Return the [x, y] coordinate for the center point of the cell that contains the specified text.  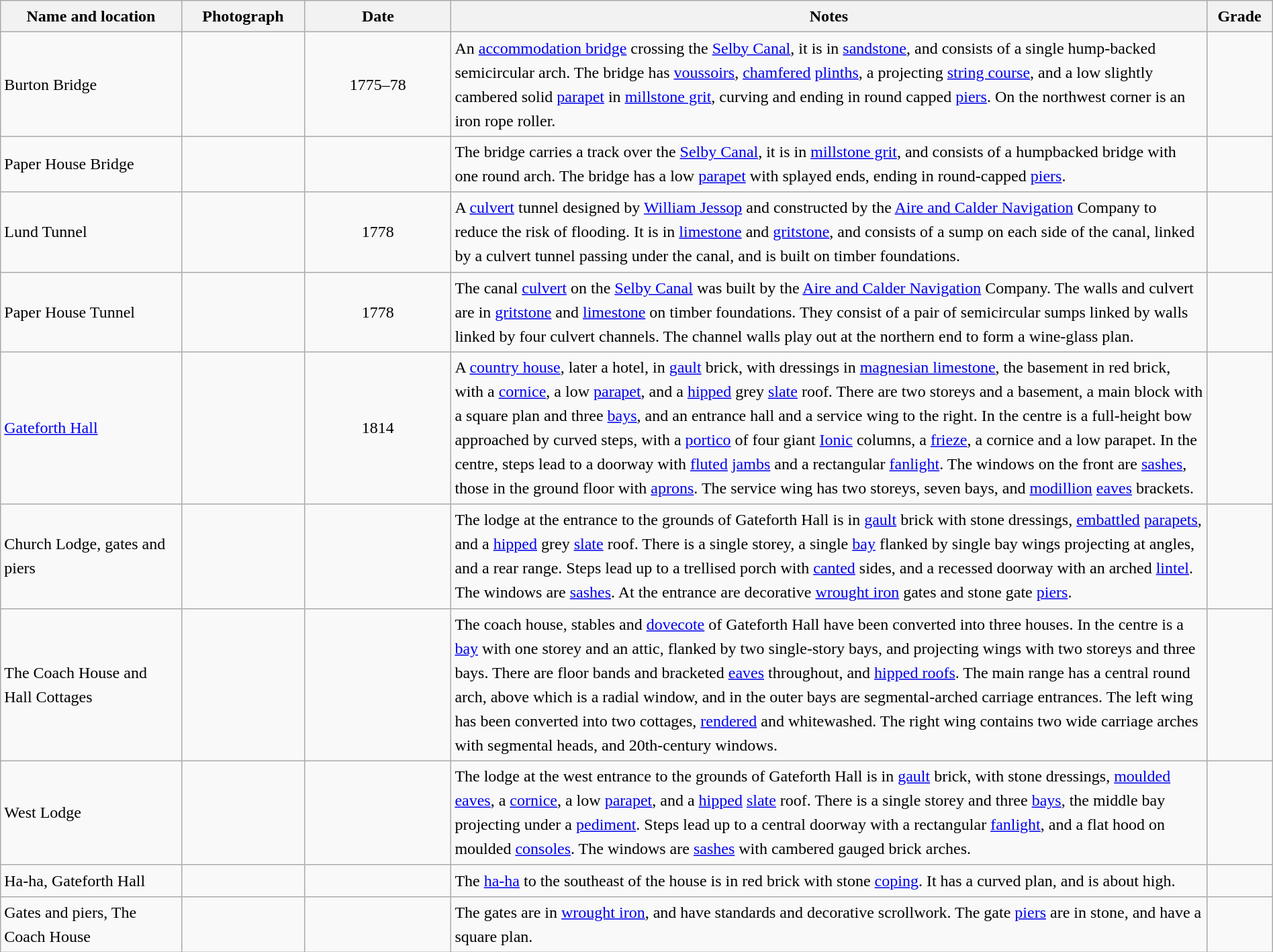
The Coach House and Hall Cottages [91, 685]
Notes [829, 16]
Grade [1239, 16]
The gates are in wrought iron, and have standards and decorative scrollwork. The gate piers are in stone, and have a square plan. [829, 924]
Photograph [243, 16]
West Lodge [91, 812]
Burton Bridge [91, 85]
Paper House Tunnel [91, 312]
The ha-ha to the southeast of the house is in red brick with stone coping. It has a curved plan, and is about high. [829, 881]
Lund Tunnel [91, 232]
Date [378, 16]
Name and location [91, 16]
Church Lodge, gates and piers [91, 556]
Paper House Bridge [91, 164]
Ha-ha, Gateforth Hall [91, 881]
Gates and piers, The Coach House [91, 924]
1775–78 [378, 85]
1814 [378, 428]
Gateforth Hall [91, 428]
